Capture the cell that displays the provided text and extract its [X, Y] central coordinate. 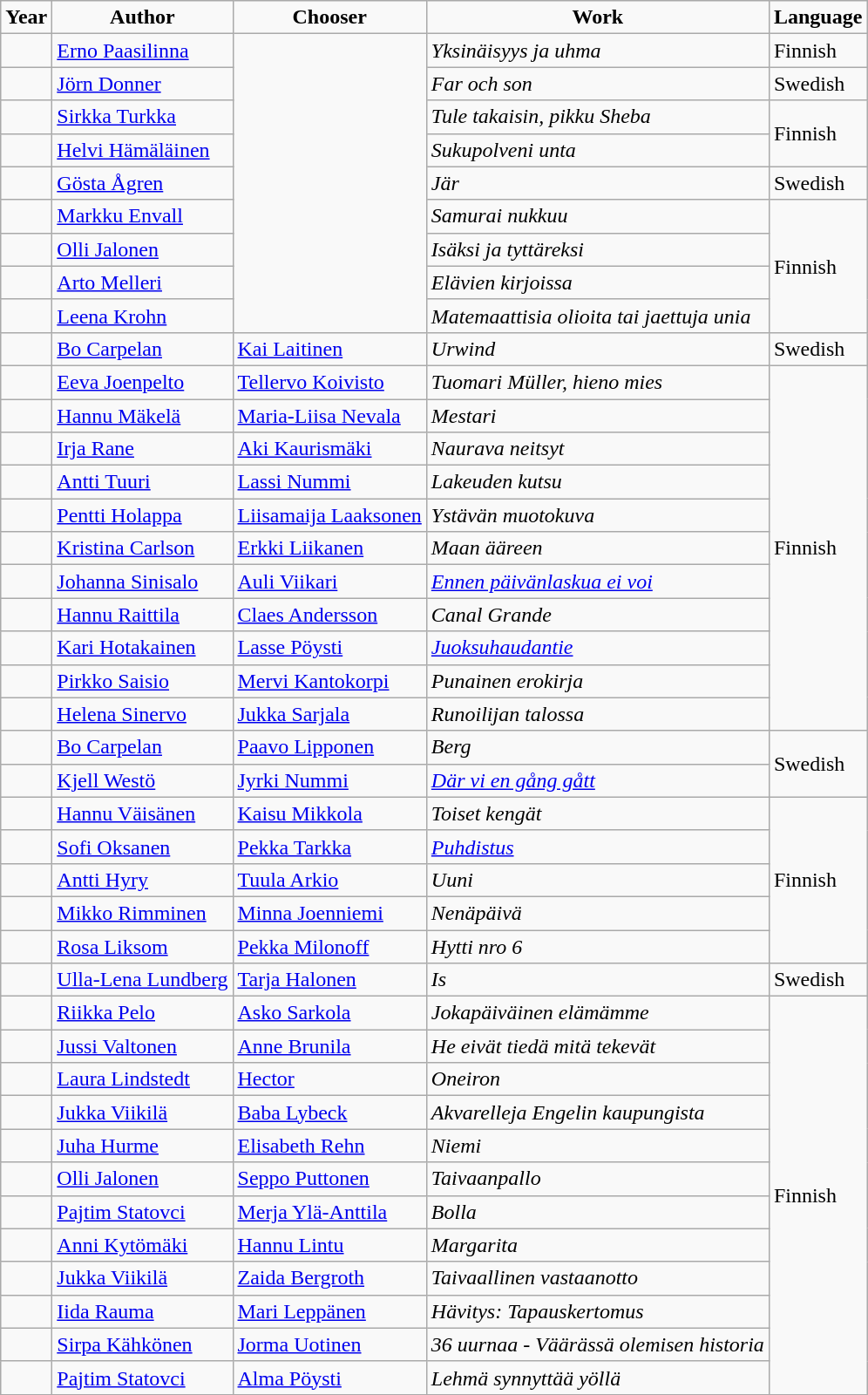
Punainen erokirja [598, 681]
Anne Brunila [329, 1046]
Jokapäiväinen elämämme [598, 1013]
Hannu Raittila [143, 615]
Lasse Pöysti [329, 648]
Sirpa Kähkönen [143, 1344]
Is [598, 980]
Pekka Tarkka [329, 847]
Erkki Liikanen [329, 548]
Sofi Oksanen [143, 847]
Helena Sinervo [143, 714]
Sirkka Turkka [143, 117]
Akvarelleja Engelin kaupungista [598, 1113]
He eivät tiedä mitä tekevät [598, 1046]
Hannu Lintu [329, 1245]
Oneiron [598, 1079]
Taivaallinen vastaanotto [598, 1278]
Puhdistus [598, 847]
Tellervo Koivisto [329, 382]
Samurai nukkuu [598, 216]
Hytti nro 6 [598, 946]
Irja Rane [143, 449]
Aki Kaurismäki [329, 449]
Year [26, 17]
Rosa Liksom [143, 946]
Juha Hurme [143, 1146]
Maan ääreen [598, 548]
Riikka Pelo [143, 1013]
Mari Leppänen [329, 1311]
Kjell Westö [143, 780]
Paavo Lipponen [329, 747]
Nenäpäivä [598, 913]
Jär [598, 183]
Hävitys: Tapauskertomus [598, 1311]
Language [817, 17]
Lakeuden kutsu [598, 482]
Urwind [598, 349]
Kari Hotakainen [143, 648]
Kai Laitinen [329, 349]
Isäksi ja tyttäreksi [598, 249]
Jyrki Nummi [329, 780]
Margarita [598, 1245]
Yksinäisyys ja uhma [598, 51]
Anni Kytömäki [143, 1245]
Markku Envall [143, 216]
Bolla [598, 1212]
Ulla-Lena Lundberg [143, 980]
Toiset kengät [598, 813]
Hannu Väisänen [143, 813]
Mervi Kantokorpi [329, 681]
Asko Sarkola [329, 1013]
Uuni [598, 880]
Laura Lindstedt [143, 1079]
Mikko Rimminen [143, 913]
Work [598, 17]
Antti Hyry [143, 880]
Tule takaisin, pikku Sheba [598, 117]
Elisabeth Rehn [329, 1146]
Arto Melleri [143, 282]
Jorma Uotinen [329, 1344]
Lehmä synnyttää yöllä [598, 1378]
Hannu Mäkelä [143, 416]
Jörn Donner [143, 84]
Merja Ylä-Anttila [329, 1212]
Claes Andersson [329, 615]
Iida Rauma [143, 1311]
Baba Lybeck [329, 1113]
36 uurnaa - Väärässä olemisen historia [598, 1344]
Maria-Liisa Nevala [329, 416]
Elävien kirjoissa [598, 282]
Runoilijan talossa [598, 714]
Far och son [598, 84]
Juoksuhaudantie [598, 648]
Erno Paasilinna [143, 51]
Gösta Ågren [143, 183]
Sukupolveni unta [598, 150]
Tuomari Müller, hieno mies [598, 382]
Taivaanpallo [598, 1179]
Leena Krohn [143, 316]
Tuula Arkio [329, 880]
Pekka Milonoff [329, 946]
Kaisu Mikkola [329, 813]
Berg [598, 747]
Jukka Sarjala [329, 714]
Johanna Sinisalo [143, 582]
Seppo Puttonen [329, 1179]
Author [143, 17]
Antti Tuuri [143, 482]
Där vi en gång gått [598, 780]
Auli Viikari [329, 582]
Pentti Holappa [143, 515]
Hector [329, 1079]
Eeva Joenpelto [143, 382]
Tarja Halonen [329, 980]
Matemaattisia olioita tai jaettuja unia [598, 316]
Helvi Hämäläinen [143, 150]
Minna Joenniemi [329, 913]
Ennen päivänlaskua ei voi [598, 582]
Zaida Bergroth [329, 1278]
Ystävän muotokuva [598, 515]
Mestari [598, 416]
Lassi Nummi [329, 482]
Alma Pöysti [329, 1378]
Pirkko Saisio [143, 681]
Niemi [598, 1146]
Kristina Carlson [143, 548]
Naurava neitsyt [598, 449]
Jussi Valtonen [143, 1046]
Liisamaija Laaksonen [329, 515]
Canal Grande [598, 615]
Chooser [329, 17]
